Extract the (x, y) coordinate from the center of the cell holding the provided text.  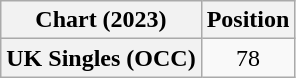
78 (248, 58)
Position (248, 20)
Chart (2023) (101, 20)
UK Singles (OCC) (101, 58)
